Return (x, y) of the center of cell containing provided text 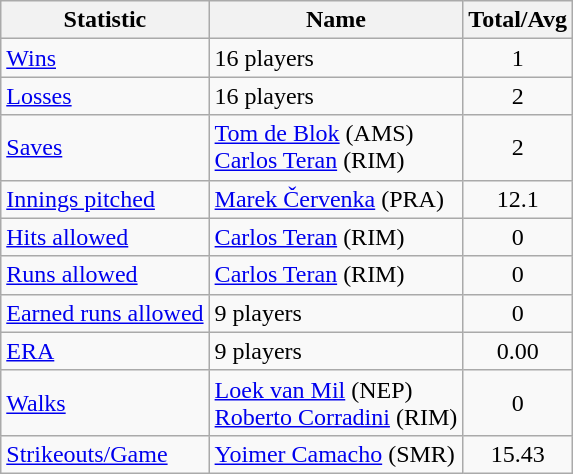
Innings pitched (105, 199)
Yoimer Camacho (SMR) (336, 454)
12.1 (518, 199)
Marek Červenka (PRA) (336, 199)
Saves (105, 148)
Runs allowed (105, 275)
Earned runs allowed (105, 313)
Walks (105, 402)
Strikeouts/Game (105, 454)
Total/Avg (518, 20)
Losses (105, 96)
Name (336, 20)
Loek van Mil (NEP) Roberto Corradini (RIM) (336, 402)
0.00 (518, 351)
15.43 (518, 454)
ERA (105, 351)
Statistic (105, 20)
Hits allowed (105, 237)
Tom de Blok (AMS) Carlos Teran (RIM) (336, 148)
1 (518, 58)
Wins (105, 58)
